Capture the cell that displays the provided text and extract its (X, Y) central coordinate. 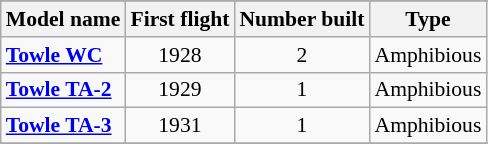
Type (428, 19)
1929 (180, 90)
First flight (180, 19)
1931 (180, 126)
Towle TA-3 (64, 126)
Towle TA-2 (64, 90)
Model name (64, 19)
Number built (302, 19)
2 (302, 55)
1928 (180, 55)
Towle WC (64, 55)
